Return (X, Y) of the center of cell containing provided text 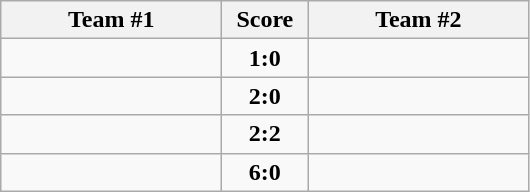
2:0 (265, 96)
Team #1 (112, 20)
1:0 (265, 58)
2:2 (265, 134)
Score (265, 20)
Team #2 (418, 20)
6:0 (265, 172)
